Locate the cell with the specified text and output its (x, y) center coordinate. 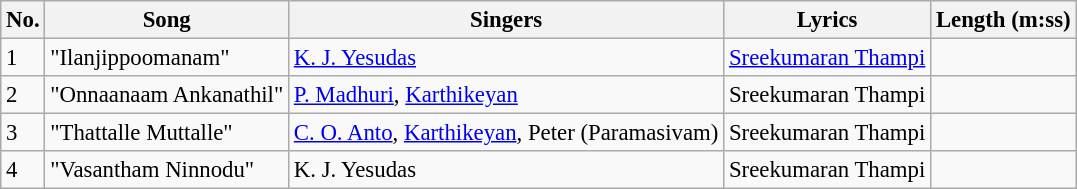
3 (23, 133)
"Onnaanaam Ankanathil" (167, 95)
4 (23, 170)
"Vasantham Ninnodu" (167, 170)
"Thattalle Muttalle" (167, 133)
C. O. Anto, Karthikeyan, Peter (Paramasivam) (506, 133)
P. Madhuri, Karthikeyan (506, 95)
Song (167, 20)
2 (23, 95)
Lyrics (828, 20)
Length (m:ss) (1004, 20)
No. (23, 20)
"Ilanjippoomanam" (167, 58)
1 (23, 58)
Singers (506, 20)
